Return [X, Y] of the center of cell containing provided text 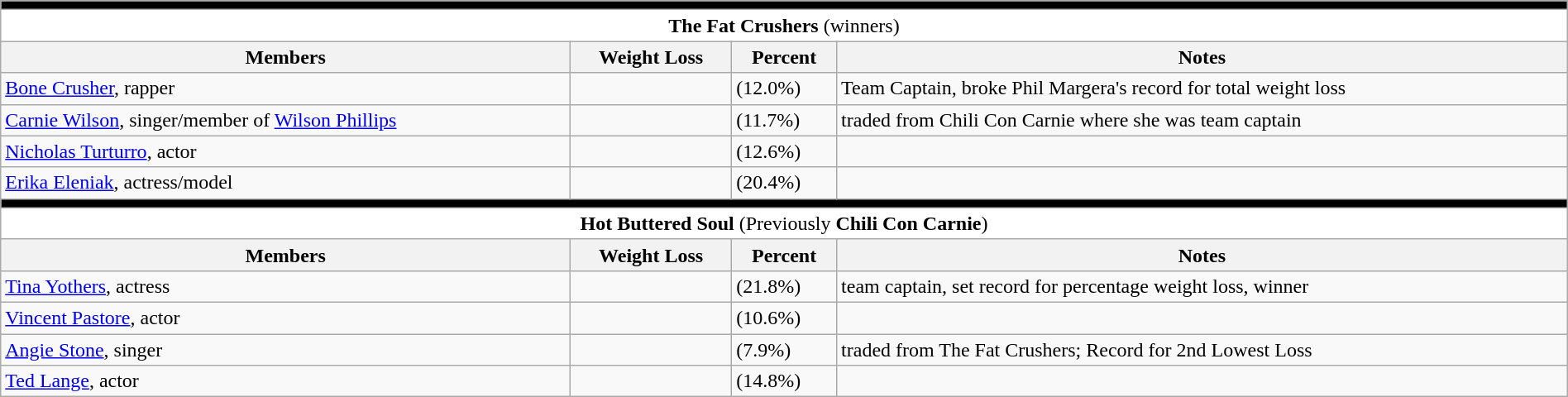
Hot Buttered Soul (Previously Chili Con Carnie) [784, 223]
(12.0%) [784, 88]
(10.6%) [784, 318]
team captain, set record for percentage weight loss, winner [1202, 286]
Bone Crusher, rapper [286, 88]
Vincent Pastore, actor [286, 318]
(21.8%) [784, 286]
Nicholas Turturro, actor [286, 151]
(12.6%) [784, 151]
(11.7%) [784, 120]
Angie Stone, singer [286, 350]
Team Captain, broke Phil Margera's record for total weight loss [1202, 88]
(14.8%) [784, 381]
Erika Eleniak, actress/model [286, 183]
Carnie Wilson, singer/member of Wilson Phillips [286, 120]
traded from The Fat Crushers; Record for 2nd Lowest Loss [1202, 350]
traded from Chili Con Carnie where she was team captain [1202, 120]
Ted Lange, actor [286, 381]
Tina Yothers, actress [286, 286]
(7.9%) [784, 350]
(20.4%) [784, 183]
The Fat Crushers (winners) [784, 26]
